Pinpoint the cell where the given text exists, returning its [X, Y] midpoint coordinate. 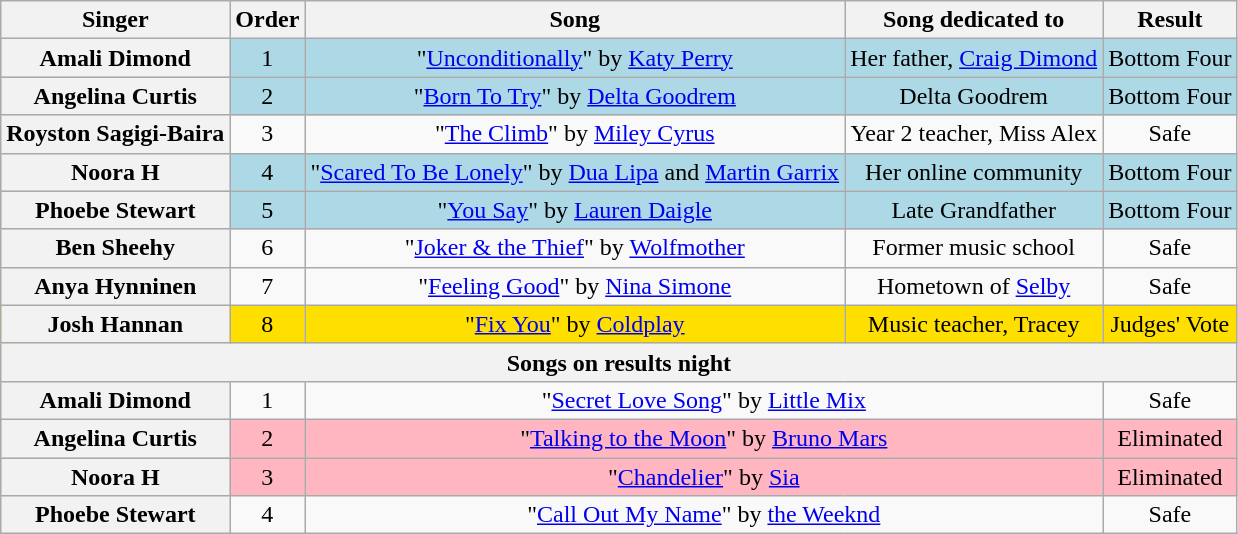
Anya Hynninen [116, 286]
Former music school [974, 248]
Year 2 teacher, Miss Alex [974, 134]
Hometown of Selby [974, 286]
Music teacher, Tracey [974, 324]
Order [268, 20]
"Call Out My Name" by the Weeknd [704, 515]
Delta Goodrem [974, 96]
"Fix You" by Coldplay [575, 324]
Ben Sheehy [116, 248]
Song [575, 20]
Late Grandfather [974, 210]
"Born To Try" by Delta Goodrem [575, 96]
"Feeling Good" by Nina Simone [575, 286]
Her father, Craig Dimond [974, 58]
"Joker & the Thief" by Wolfmother [575, 248]
"You Say" by Lauren Daigle [575, 210]
5 [268, 210]
"Unconditionally" by Katy Perry [575, 58]
8 [268, 324]
Her online community [974, 172]
Songs on results night [619, 362]
Judges' Vote [1170, 324]
"Talking to the Moon" by Bruno Mars [704, 438]
Royston Sagigi-Baira [116, 134]
"Scared To Be Lonely" by Dua Lipa and Martin Garrix [575, 172]
Singer [116, 20]
Result [1170, 20]
"Chandelier" by Sia [704, 477]
"The Climb" by Miley Cyrus [575, 134]
"Secret Love Song" by Little Mix [704, 400]
6 [268, 248]
Josh Hannan [116, 324]
Song dedicated to [974, 20]
7 [268, 286]
